Pinpoint the cell where the given text exists, returning its [x, y] midpoint coordinate. 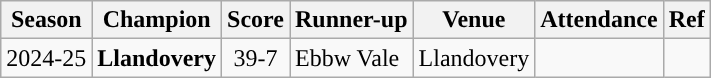
Runner-up [352, 20]
Ref [686, 20]
Score [256, 20]
Attendance [599, 20]
2024-25 [46, 58]
39-7 [256, 58]
Ebbw Vale [352, 58]
Venue [474, 20]
Season [46, 20]
Champion [157, 20]
